Return the (X, Y) coordinate for the center point of the cell that contains the specified text.  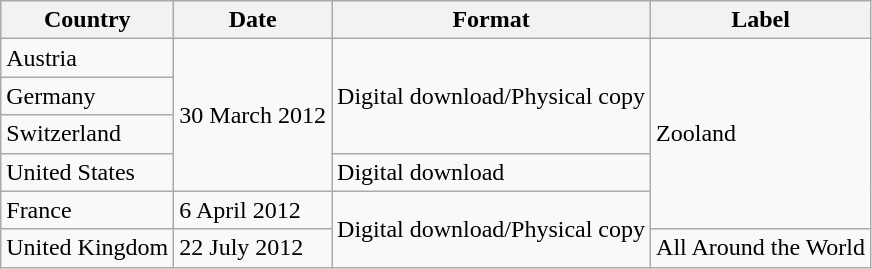
Austria (88, 58)
United Kingdom (88, 248)
6 April 2012 (253, 210)
All Around the World (761, 248)
Label (761, 20)
Country (88, 20)
Germany (88, 96)
Digital download (492, 172)
Date (253, 20)
Format (492, 20)
30 March 2012 (253, 115)
United States (88, 172)
22 July 2012 (253, 248)
France (88, 210)
Switzerland (88, 134)
Zooland (761, 134)
